Extract the (X, Y) coordinate from the center of the cell holding the provided text.  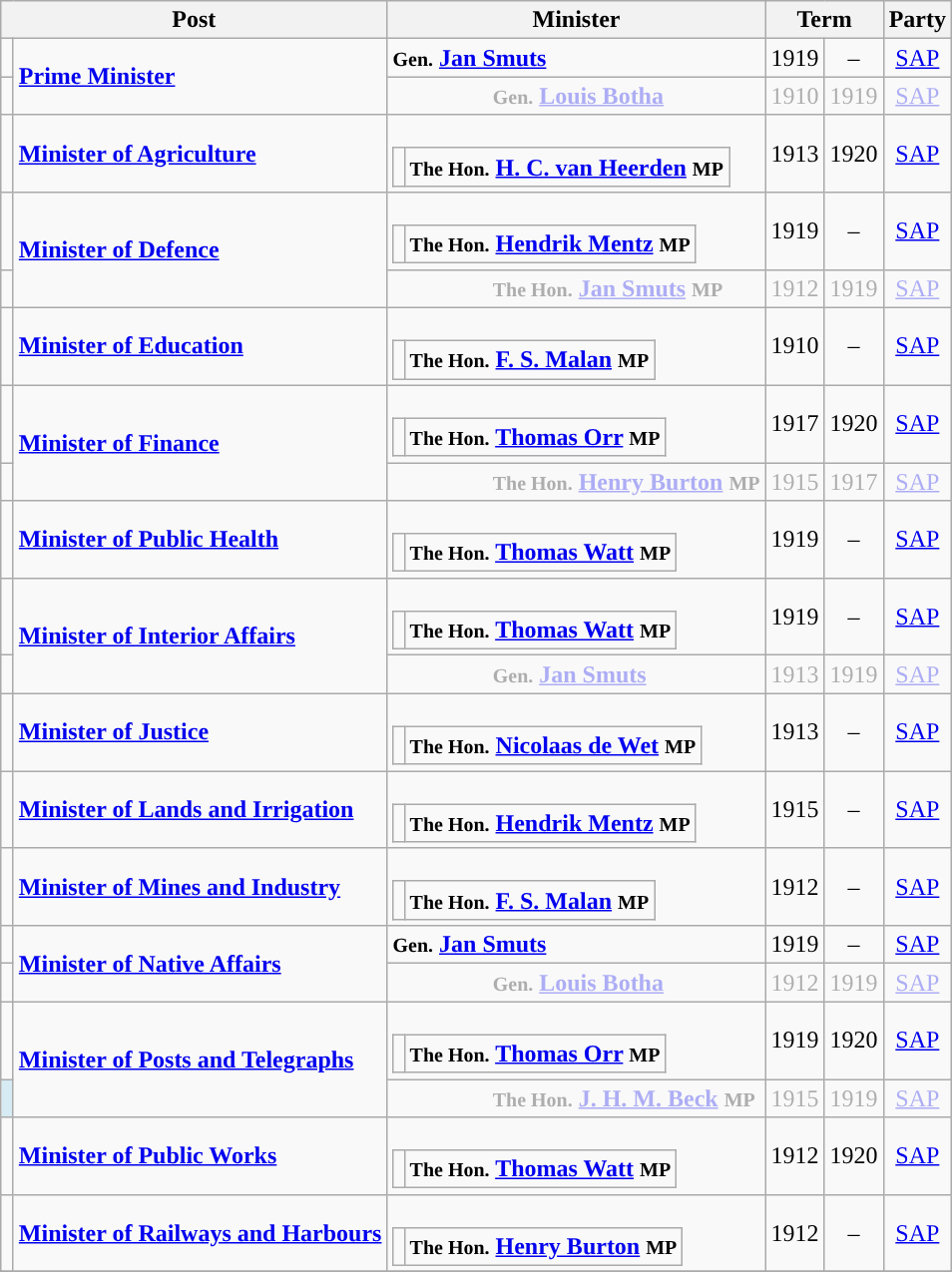
Minister of Public Works (200, 1156)
Post (194, 20)
The Hon. J. H. M. Beck MP (577, 1098)
Minister of Defence (200, 250)
Minister of Finance (200, 443)
Term (824, 20)
Minister of Agriculture (200, 154)
The Hon. Jan Smuts MP (577, 288)
Minister of Justice (200, 732)
Minister of Public Health (200, 540)
Minister of Railways and Harbours (200, 1233)
Minister of Mines and Industry (200, 887)
Prime Minister (200, 77)
Party (917, 20)
Minister of Education (200, 346)
Minister (577, 20)
Minister of Native Affairs (200, 964)
Minister of Lands and Irrigation (200, 809)
Minister of Interior Affairs (200, 636)
Minister of Posts and Telegraphs (200, 1060)
